Detect which cell encompasses the target text, then output its (x, y) center coordinate. 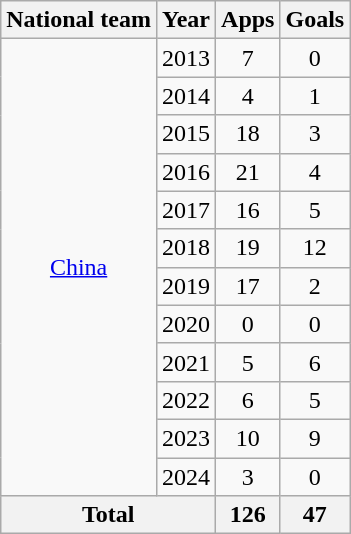
17 (248, 286)
2022 (186, 400)
2019 (186, 286)
2014 (186, 96)
National team (79, 20)
Apps (248, 20)
Goals (315, 20)
2023 (186, 438)
126 (248, 515)
21 (248, 172)
47 (315, 515)
2015 (186, 134)
16 (248, 210)
2020 (186, 324)
2016 (186, 172)
12 (315, 248)
2013 (186, 58)
Year (186, 20)
2017 (186, 210)
2018 (186, 248)
7 (248, 58)
2 (315, 286)
Total (108, 515)
9 (315, 438)
2024 (186, 477)
18 (248, 134)
10 (248, 438)
1 (315, 96)
China (79, 268)
19 (248, 248)
2021 (186, 362)
